Detect which cell encompasses the target text, then output its [X, Y] center coordinate. 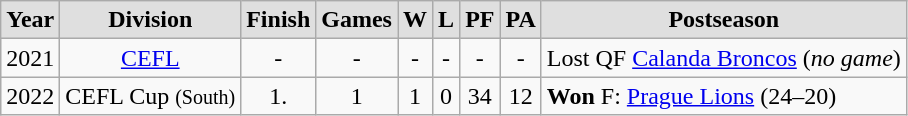
Finish [278, 20]
CEFL [150, 58]
PA [520, 20]
W [416, 20]
Postseason [724, 20]
Division [150, 20]
1. [278, 96]
0 [446, 96]
Won F: Prague Lions (24–20) [724, 96]
CEFL Cup (South) [150, 96]
Lost QF Calanda Broncos (no game) [724, 58]
2021 [30, 58]
34 [480, 96]
PF [480, 20]
2022 [30, 96]
Games [357, 20]
L [446, 20]
12 [520, 96]
Year [30, 20]
